Capture the cell that displays the provided text and extract its (X, Y) central coordinate. 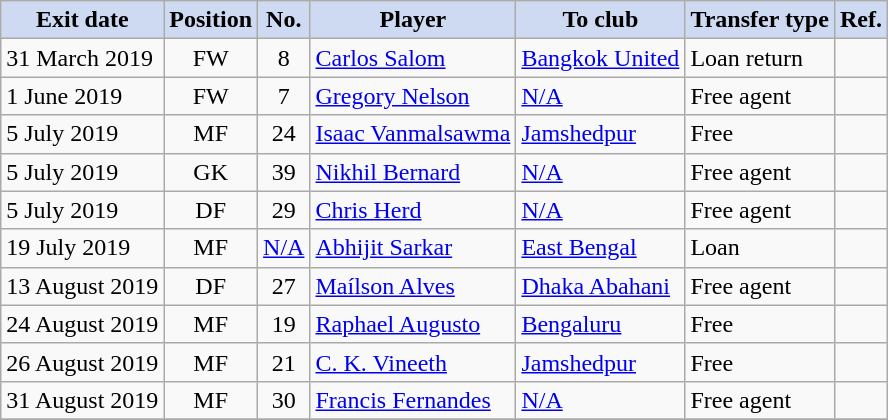
Francis Fernandes (413, 400)
No. (284, 20)
Transfer type (760, 20)
Player (413, 20)
24 (284, 134)
Raphael Augusto (413, 324)
Bengaluru (600, 324)
Carlos Salom (413, 58)
Isaac Vanmalsawma (413, 134)
East Bengal (600, 248)
39 (284, 172)
13 August 2019 (82, 286)
Maílson Alves (413, 286)
Position (211, 20)
Chris Herd (413, 210)
24 August 2019 (82, 324)
Dhaka Abahani (600, 286)
19 July 2019 (82, 248)
Gregory Nelson (413, 96)
Bangkok United (600, 58)
27 (284, 286)
Abhijit Sarkar (413, 248)
C. K. Vineeth (413, 362)
30 (284, 400)
29 (284, 210)
26 August 2019 (82, 362)
To club (600, 20)
7 (284, 96)
GK (211, 172)
Ref. (860, 20)
8 (284, 58)
31 March 2019 (82, 58)
21 (284, 362)
Loan return (760, 58)
1 June 2019 (82, 96)
Exit date (82, 20)
Loan (760, 248)
Nikhil Bernard (413, 172)
19 (284, 324)
31 August 2019 (82, 400)
